Search for the cell housing the specified text and yield its [X, Y] center coordinate. 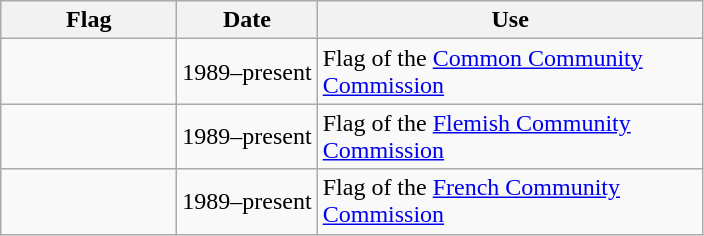
Date [247, 20]
Flag of the Common Community Commission [510, 72]
Flag [89, 20]
Use [510, 20]
Flag of the French Community Commission [510, 202]
Flag of the Flemish Community Commission [510, 136]
